Provide the (X, Y) coordinate of the cell's center where the given text is located.  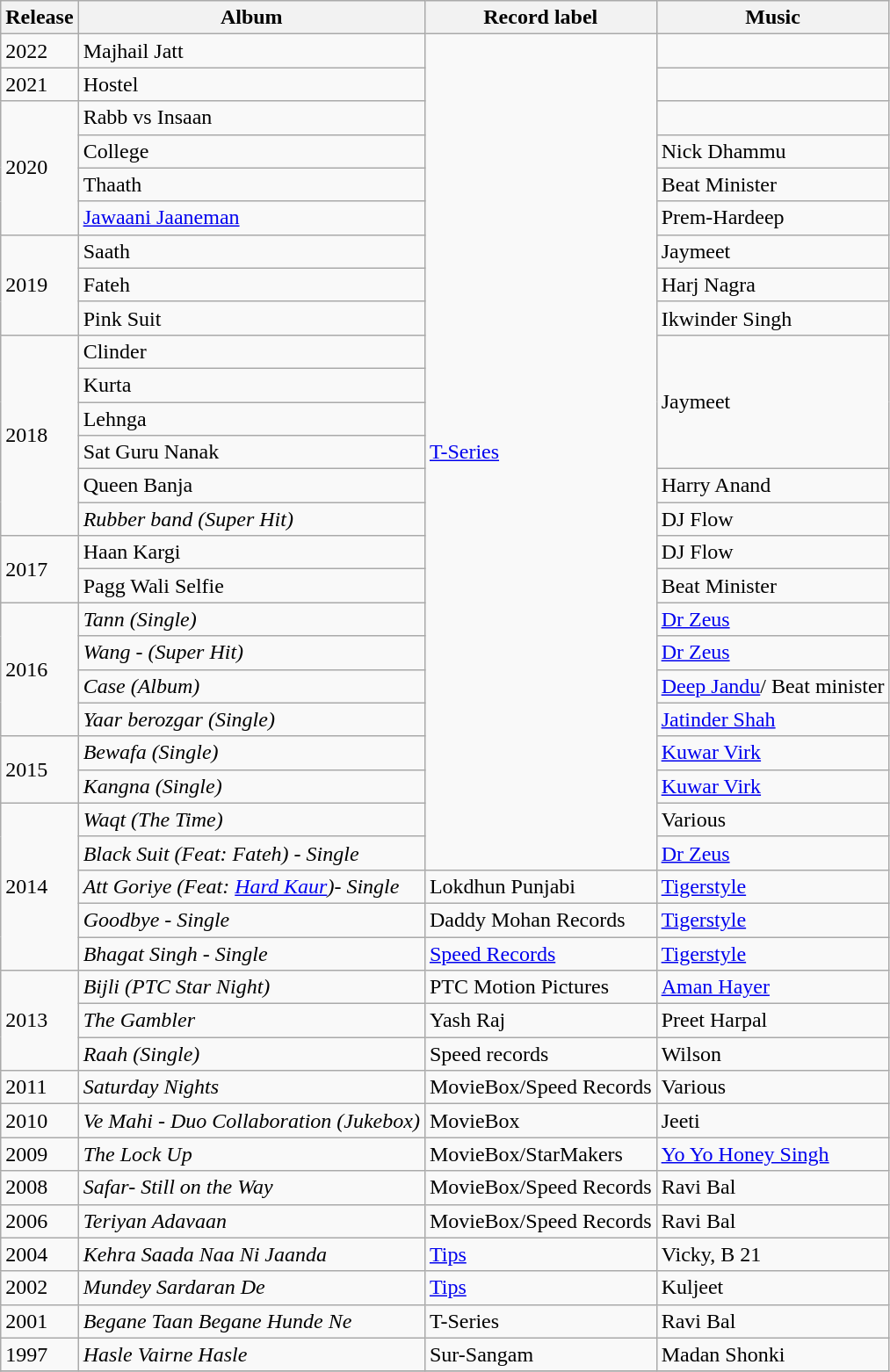
Kurta (251, 385)
Kehra Saada Naa Ni Jaanda (251, 1254)
Queen Banja (251, 486)
2021 (40, 84)
Thaath (251, 184)
Speed records (540, 1054)
Daddy Mohan Records (540, 920)
The Gambler (251, 1021)
2019 (40, 285)
Vicky, B 21 (773, 1254)
Majhail Jatt (251, 51)
Haan Kargi (251, 552)
2004 (40, 1254)
2017 (40, 569)
Hasle Vairne Hasle (251, 1354)
Yo Yo Honey Singh (773, 1154)
2018 (40, 435)
2013 (40, 1021)
Sur-Sangam (540, 1354)
2020 (40, 168)
Music (773, 18)
Yash Raj (540, 1021)
2014 (40, 886)
2009 (40, 1154)
Rubber band (Super Hit) (251, 519)
MovieBox/StarMakers (540, 1154)
2006 (40, 1221)
Wilson (773, 1054)
2022 (40, 51)
Bijli (PTC Star Night) (251, 987)
Mundey Sardaran De (251, 1288)
The Lock Up (251, 1154)
Yaar berozgar (Single) (251, 719)
2016 (40, 669)
Release (40, 18)
Saturday Nights (251, 1087)
Case (Album) (251, 686)
Madan Shonki (773, 1354)
Lehnga (251, 419)
Bhagat Singh - Single (251, 953)
MovieBox (540, 1121)
Begane Taan Begane Hunde Ne (251, 1321)
Ikwinder Singh (773, 318)
Album (251, 18)
Harj Nagra (773, 285)
2011 (40, 1087)
2015 (40, 769)
Speed Records (540, 953)
Nick Dhammu (773, 151)
Ve Mahi - Duo Collaboration (Jukebox) (251, 1121)
Jeeti (773, 1121)
Kangna (Single) (251, 786)
College (251, 151)
Raah (Single) (251, 1054)
Harry Anand (773, 486)
1997 (40, 1354)
Pagg Wali Selfie (251, 586)
Jatinder Shah (773, 719)
Hostel (251, 84)
2002 (40, 1288)
Pink Suit (251, 318)
2008 (40, 1188)
Kuljeet (773, 1288)
Fateh (251, 285)
Goodbye - Single (251, 920)
Deep Jandu/ Beat minister (773, 686)
Aman Hayer (773, 987)
Saath (251, 251)
Rabb vs Insaan (251, 118)
2001 (40, 1321)
Clinder (251, 351)
Safar- Still on the Way (251, 1188)
Black Suit (Feat: Fateh) - Single (251, 853)
Preet Harpal (773, 1021)
Jawaani Jaaneman (251, 218)
Record label (540, 18)
2010 (40, 1121)
Sat Guru Nanak (251, 452)
Tann (Single) (251, 619)
PTC Motion Pictures (540, 987)
Att Goriye (Feat: Hard Kaur)- Single (251, 886)
Prem-Hardeep (773, 218)
Wang - (Super Hit) (251, 653)
Waqt (The Time) (251, 820)
Bewafa (Single) (251, 753)
Teriyan Adavaan (251, 1221)
Lokdhun Punjabi (540, 886)
